Identify which cell holds the provided text, then report its [X, Y] central coordinate. 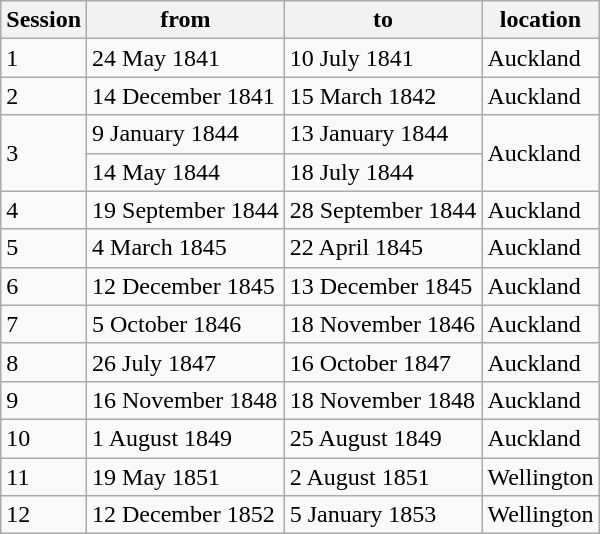
28 September 1844 [383, 210]
18 July 1844 [383, 172]
11 [44, 477]
3 [44, 153]
10 [44, 438]
19 September 1844 [186, 210]
13 December 1845 [383, 286]
10 July 1841 [383, 58]
18 November 1848 [383, 400]
12 December 1852 [186, 515]
19 May 1851 [186, 477]
8 [44, 362]
18 November 1846 [383, 324]
24 May 1841 [186, 58]
5 January 1853 [383, 515]
22 April 1845 [383, 248]
14 May 1844 [186, 172]
from [186, 20]
12 December 1845 [186, 286]
12 [44, 515]
26 July 1847 [186, 362]
5 October 1846 [186, 324]
1 [44, 58]
13 January 1844 [383, 134]
6 [44, 286]
4 [44, 210]
9 January 1844 [186, 134]
16 November 1848 [186, 400]
2 [44, 96]
to [383, 20]
1 August 1849 [186, 438]
4 March 1845 [186, 248]
2 August 1851 [383, 477]
9 [44, 400]
16 October 1847 [383, 362]
location [540, 20]
15 March 1842 [383, 96]
Session [44, 20]
14 December 1841 [186, 96]
7 [44, 324]
5 [44, 248]
25 August 1849 [383, 438]
